Provide the (x, y) coordinate of the cell's center where the given text is located.  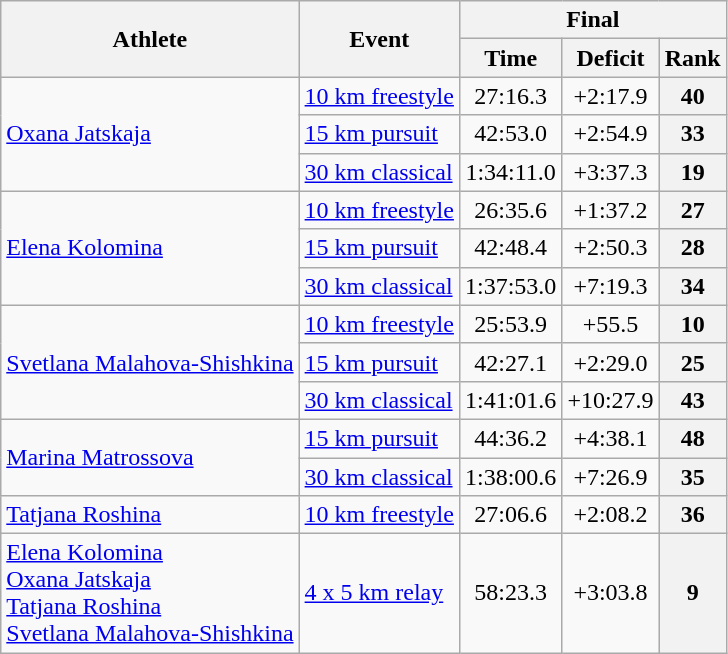
42:48.4 (510, 248)
44:36.2 (510, 438)
Oxana Jatskaja (150, 134)
42:53.0 (510, 134)
+10:27.9 (610, 400)
1:38:00.6 (510, 477)
Elena Kolomina (150, 248)
+2:08.2 (610, 515)
25:53.9 (510, 324)
19 (692, 172)
+3:37.3 (610, 172)
27:06.6 (510, 515)
1:41:01.6 (510, 400)
28 (692, 248)
+2:17.9 (610, 96)
40 (692, 96)
Deficit (610, 58)
Tatjana Roshina (150, 515)
Svetlana Malahova-Shishkina (150, 362)
Marina Matrossova (150, 457)
27:16.3 (510, 96)
+1:37.2 (610, 210)
58:23.3 (510, 594)
+3:03.8 (610, 594)
34 (692, 286)
Elena KolominaOxana JatskajaTatjana RoshinaSvetlana Malahova-Shishkina (150, 594)
+2:50.3 (610, 248)
33 (692, 134)
25 (692, 362)
+55.5 (610, 324)
10 (692, 324)
Final (592, 20)
Event (379, 39)
+7:19.3 (610, 286)
1:37:53.0 (510, 286)
26:35.6 (510, 210)
48 (692, 438)
1:34:11.0 (510, 172)
+2:29.0 (610, 362)
Athlete (150, 39)
43 (692, 400)
35 (692, 477)
Time (510, 58)
42:27.1 (510, 362)
Rank (692, 58)
+2:54.9 (610, 134)
27 (692, 210)
36 (692, 515)
9 (692, 594)
4 x 5 km relay (379, 594)
+7:26.9 (610, 477)
+4:38.1 (610, 438)
